Output the (x, y) coordinate of the center of the cell containing the given text.  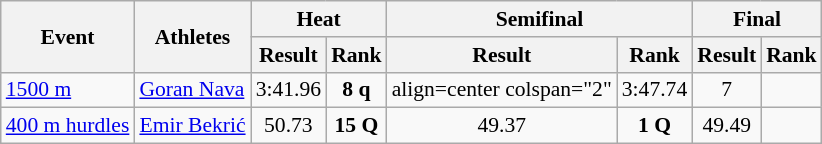
Goran Nava (192, 90)
49.37 (502, 126)
1 Q (654, 126)
Heat (319, 19)
400 m hurdles (68, 126)
1500 m (68, 90)
Athletes (192, 36)
Event (68, 36)
align=center colspan="2" (502, 90)
49.49 (726, 126)
Final (756, 19)
8 q (356, 90)
7 (726, 90)
Semifinal (540, 19)
3:47.74 (654, 90)
15 Q (356, 126)
3:41.96 (288, 90)
50.73 (288, 126)
Emir Bekrić (192, 126)
